Extract the [x, y] coordinate from the center of the cell holding the provided text.  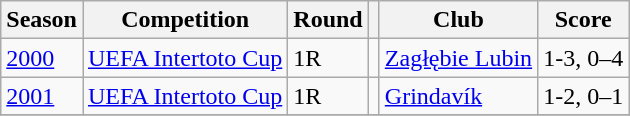
1-2, 0–1 [584, 96]
2001 [42, 96]
Round [328, 20]
Club [458, 20]
2000 [42, 58]
Competition [184, 20]
Zagłębie Lubin [458, 58]
Season [42, 20]
Score [584, 20]
1-3, 0–4 [584, 58]
Grindavík [458, 96]
